Provide the (x, y) coordinate of the cell's center where the given text is located.  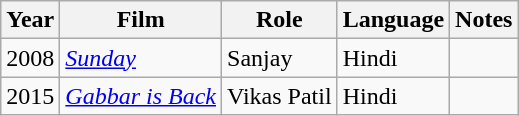
Year (30, 20)
Vikas Patil (280, 96)
Sanjay (280, 58)
Gabbar is Back (141, 96)
Role (280, 20)
Notes (484, 20)
Sunday (141, 58)
2008 (30, 58)
Language (393, 20)
Film (141, 20)
2015 (30, 96)
